Pinpoint the cell where the given text exists, returning its (X, Y) midpoint coordinate. 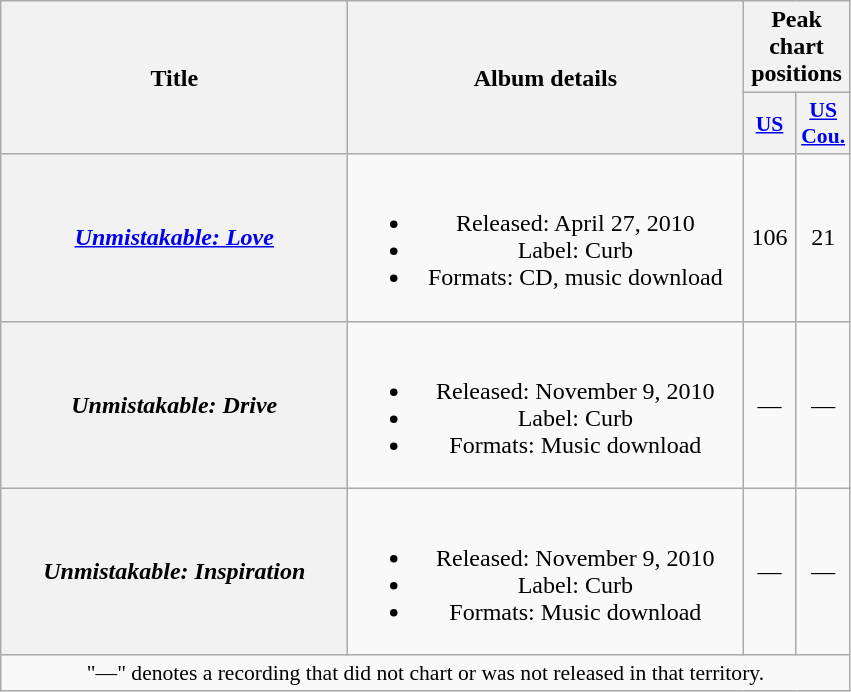
Album details (546, 78)
106 (770, 238)
USCou. (823, 124)
"—" denotes a recording that did not chart or was not released in that territory. (426, 673)
Title (174, 78)
US (770, 124)
Unmistakable: Love (174, 238)
Unmistakable: Inspiration (174, 572)
Released: April 27, 2010Label: CurbFormats: CD, music download (546, 238)
Peak chartpositions (796, 47)
21 (823, 238)
Unmistakable: Drive (174, 404)
